Determine the [X, Y] coordinate at the center of the cell enclosing the given text.  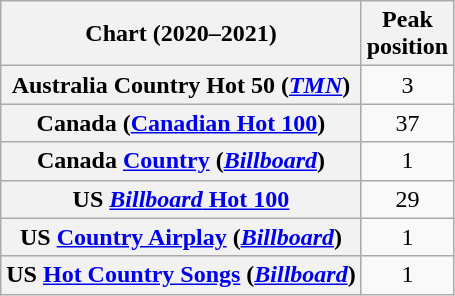
Canada Country (Billboard) [181, 161]
US Billboard Hot 100 [181, 199]
US Hot Country Songs (Billboard) [181, 275]
Peakposition [407, 34]
Australia Country Hot 50 (TMN) [181, 85]
3 [407, 85]
37 [407, 123]
US Country Airplay (Billboard) [181, 237]
Canada (Canadian Hot 100) [181, 123]
Chart (2020–2021) [181, 34]
29 [407, 199]
